Capture the cell that displays the provided text and extract its (X, Y) central coordinate. 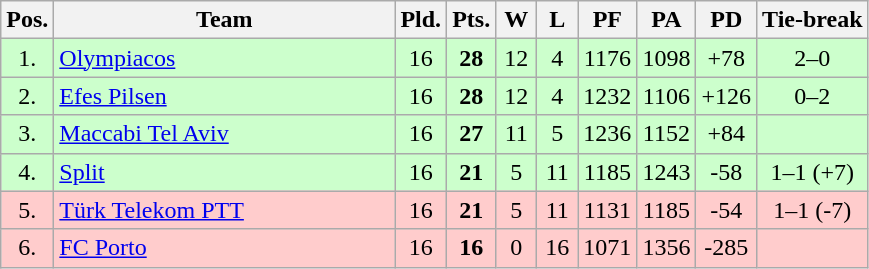
2–0 (813, 58)
1131 (608, 210)
1–1 (+7) (813, 172)
Tie-break (813, 20)
PD (726, 20)
-54 (726, 210)
27 (472, 134)
Pld. (421, 20)
1356 (666, 248)
L (558, 20)
4. (28, 172)
+78 (726, 58)
PA (666, 20)
1176 (608, 58)
Pos. (28, 20)
2. (28, 96)
1152 (666, 134)
+84 (726, 134)
1098 (666, 58)
W (516, 20)
Efes Pilsen (224, 96)
PF (608, 20)
6. (28, 248)
0–2 (813, 96)
Türk Telekom PTT (224, 210)
1071 (608, 248)
1243 (666, 172)
1232 (608, 96)
1236 (608, 134)
-285 (726, 248)
5. (28, 210)
1106 (666, 96)
1. (28, 58)
-58 (726, 172)
3. (28, 134)
+126 (726, 96)
Team (224, 20)
Maccabi Tel Aviv (224, 134)
Olympiacos (224, 58)
1–1 (-7) (813, 210)
0 (516, 248)
Split (224, 172)
FC Porto (224, 248)
Pts. (472, 20)
